Return the (X, Y) coordinate for the center point of the cell that contains the specified text.  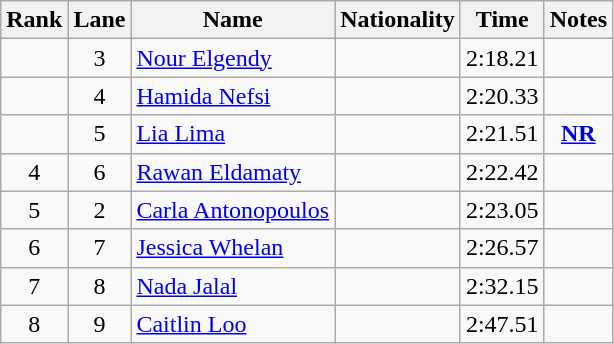
2:18.21 (502, 58)
Name (233, 20)
Carla Antonopoulos (233, 210)
Jessica Whelan (233, 248)
Lane (100, 20)
Time (502, 20)
Rank (34, 20)
2:22.42 (502, 172)
2 (100, 210)
Notes (578, 20)
2:23.05 (502, 210)
2:21.51 (502, 134)
Nationality (398, 20)
2:20.33 (502, 96)
NR (578, 134)
2:26.57 (502, 248)
Hamida Nefsi (233, 96)
Rawan Eldamaty (233, 172)
Caitlin Loo (233, 324)
Lia Lima (233, 134)
3 (100, 58)
2:47.51 (502, 324)
Nour Elgendy (233, 58)
2:32.15 (502, 286)
9 (100, 324)
Nada Jalal (233, 286)
